From the cell containing the given text, extract its center point as (x, y) coordinate. 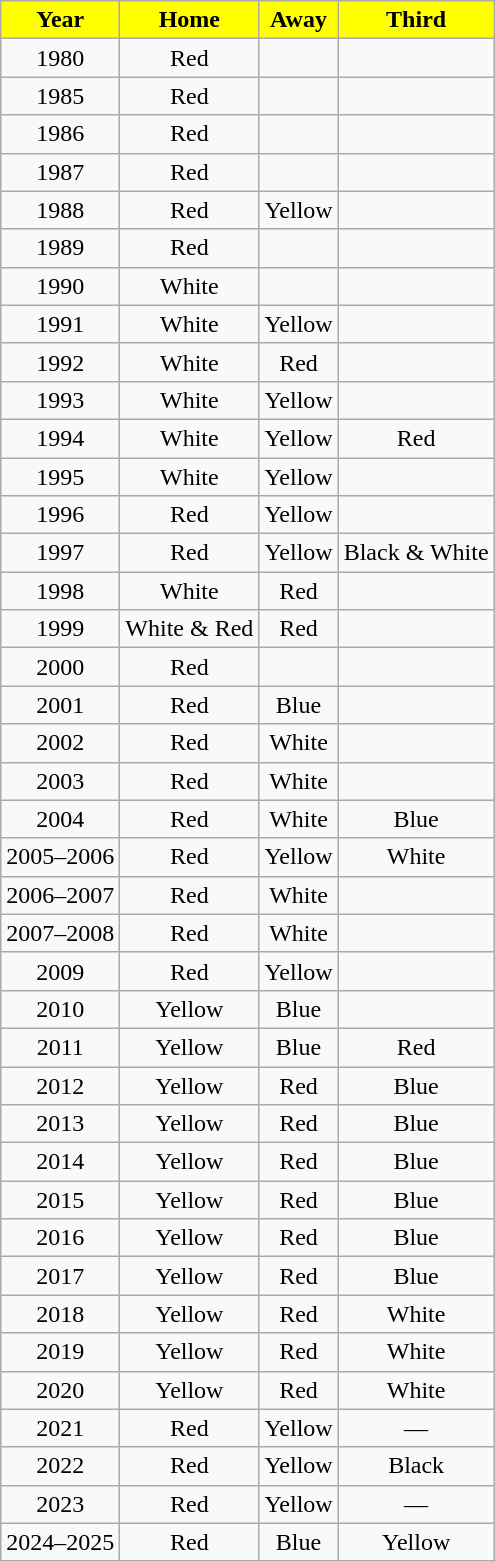
1980 (60, 58)
2018 (60, 1314)
2022 (60, 1466)
2011 (60, 1047)
1992 (60, 362)
Black & White (416, 553)
1985 (60, 96)
2002 (60, 743)
2023 (60, 1504)
Third (416, 20)
2006–2007 (60, 895)
1994 (60, 438)
1999 (60, 629)
2007–2008 (60, 933)
2009 (60, 971)
Black (416, 1466)
Away (298, 20)
2003 (60, 781)
2017 (60, 1276)
2004 (60, 819)
2013 (60, 1124)
1995 (60, 477)
1990 (60, 286)
2015 (60, 1200)
2020 (60, 1390)
2021 (60, 1428)
2010 (60, 1009)
Year (60, 20)
White & Red (190, 629)
1987 (60, 172)
2001 (60, 705)
1993 (60, 400)
1996 (60, 515)
1998 (60, 591)
2024–2025 (60, 1542)
2005–2006 (60, 857)
2000 (60, 667)
1989 (60, 248)
2014 (60, 1162)
Home (190, 20)
2012 (60, 1085)
2019 (60, 1352)
1997 (60, 553)
1986 (60, 134)
2016 (60, 1238)
1991 (60, 324)
1988 (60, 210)
